Pinpoint the cell where the given text exists, returning its [X, Y] midpoint coordinate. 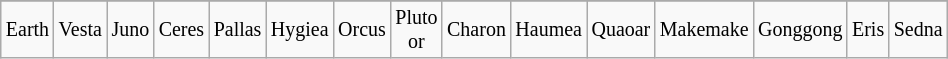
Sedna [918, 30]
Eris [868, 30]
Pallas [238, 30]
Ceres [182, 30]
Juno [130, 30]
Haumea [549, 30]
Hygiea [300, 30]
Pluto or [417, 30]
Earth [28, 30]
Quaoar [621, 30]
Orcus [362, 30]
Gonggong [800, 30]
Vesta [80, 30]
Makemake [704, 30]
Charon [476, 30]
